Extract the [x, y] coordinate from the center of the cell holding the provided text.  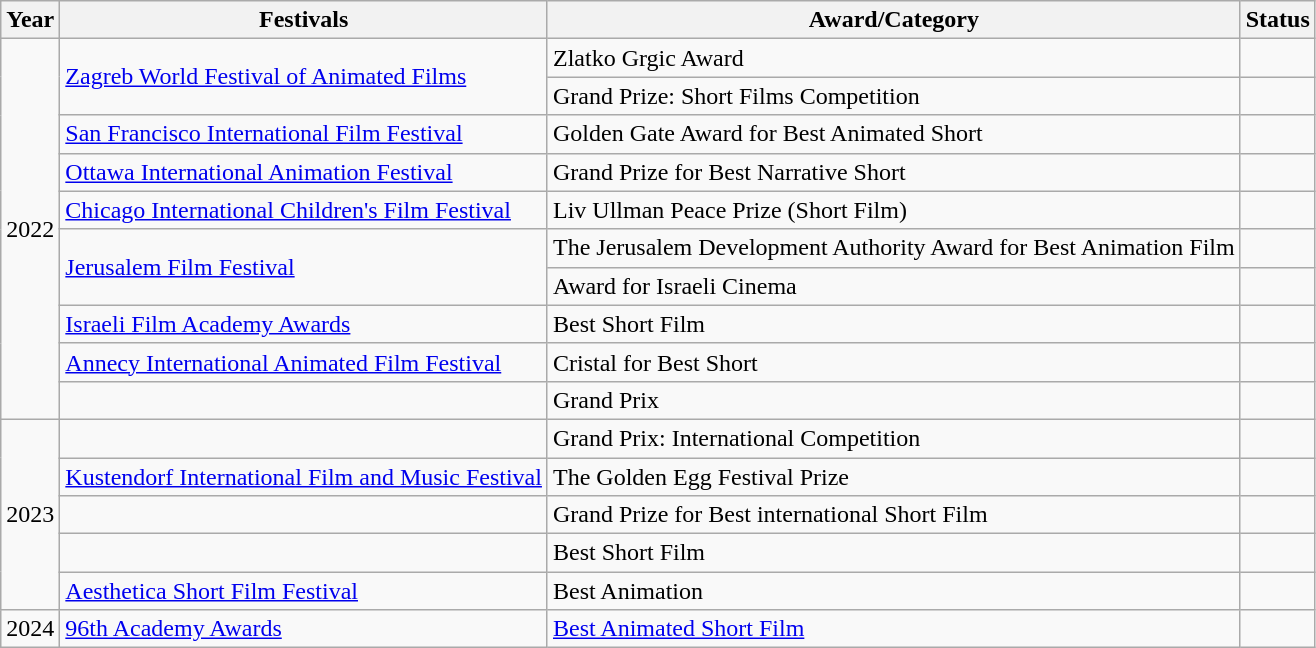
Chicago International Children's Film Festival [304, 210]
The Jerusalem Development Authority Award for Best Animation Film [894, 248]
Grand Prize for Best international Short Film [894, 515]
Festivals [304, 20]
Award/Category [894, 20]
Grand Prix [894, 400]
Grand Prize: Short Films Competition [894, 96]
Zagreb World Festival of Animated Films [304, 77]
Golden Gate Award for Best Animated Short [894, 134]
2022 [30, 230]
Cristal for Best Short [894, 362]
2024 [30, 629]
Kustendorf International Film and Music Festival [304, 477]
Annecy International Animated Film Festival [304, 362]
Grand Prize for Best Narrative Short [894, 172]
Status [1278, 20]
Year [30, 20]
San Francisco International Film Festival [304, 134]
Aesthetica Short Film Festival [304, 591]
The Golden Egg Festival Prize [894, 477]
Jerusalem Film Festival [304, 267]
96th Academy Awards [304, 629]
Grand Prix: International Competition [894, 438]
Best Animation [894, 591]
Israeli Film Academy Awards [304, 324]
Award for Israeli Cinema [894, 286]
2023 [30, 514]
Zlatko Grgic Award [894, 58]
Liv Ullman Peace Prize (Short Film) [894, 210]
Best Animated Short Film [894, 629]
Ottawa International Animation Festival [304, 172]
